Find where the given text appears and provide that cell's center as [x, y] coordinate. 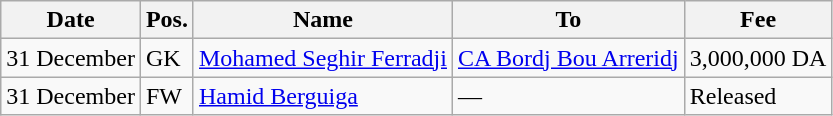
Released [758, 96]
Hamid Berguiga [322, 96]
— [568, 96]
3,000,000 DA [758, 58]
FW [166, 96]
GK [166, 58]
Fee [758, 20]
Name [322, 20]
Mohamed Seghir Ferradji [322, 58]
Pos. [166, 20]
CA Bordj Bou Arreridj [568, 58]
Date [71, 20]
To [568, 20]
